Locate the cell with the specified text and output its (x, y) center coordinate. 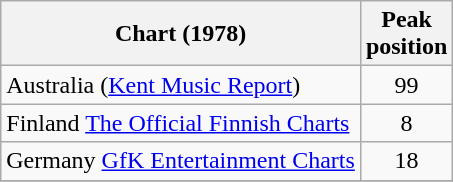
Germany GfK Entertainment Charts (181, 161)
8 (406, 123)
Australia (Kent Music Report) (181, 85)
Finland The Official Finnish Charts (181, 123)
Chart (1978) (181, 34)
18 (406, 161)
Peakposition (406, 34)
99 (406, 85)
